For the text-containing cell, return its midpoint in (x, y) coordinate format. 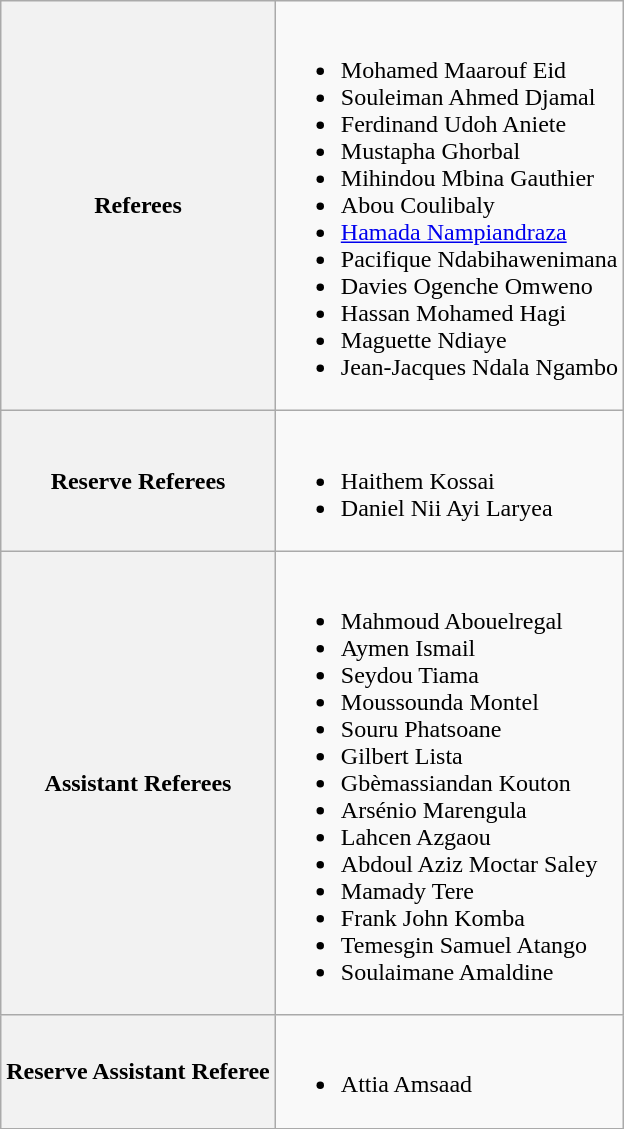
Attia Amsaad (449, 1072)
Referees (138, 206)
Reserve Referees (138, 481)
Haithem Kossai Daniel Nii Ayi Laryea (449, 481)
Assistant Referees (138, 783)
Reserve Assistant Referee (138, 1072)
